Identify which cell holds the provided text, then report its [x, y] central coordinate. 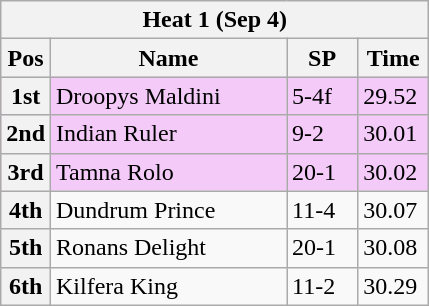
30.08 [394, 248]
Heat 1 (Sep 4) [215, 20]
11-2 [322, 286]
Kilfera King [169, 286]
Indian Ruler [169, 134]
Pos [26, 58]
Droopys Maldini [169, 96]
30.07 [394, 210]
30.29 [394, 286]
Name [169, 58]
5th [26, 248]
Tamna Rolo [169, 172]
1st [26, 96]
SP [322, 58]
5-4f [322, 96]
3rd [26, 172]
2nd [26, 134]
30.01 [394, 134]
11-4 [322, 210]
29.52 [394, 96]
4th [26, 210]
Ronans Delight [169, 248]
Dundrum Prince [169, 210]
6th [26, 286]
Time [394, 58]
9-2 [322, 134]
30.02 [394, 172]
